Find where the given text appears and provide that cell's center as (x, y) coordinate. 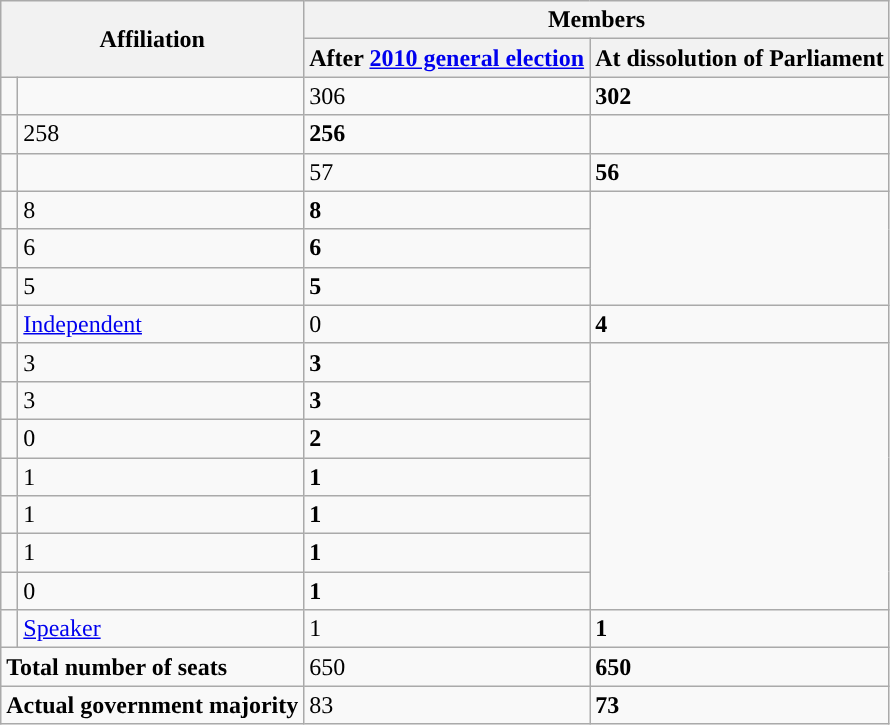
4 (740, 324)
After 2010 general election (447, 58)
306 (447, 96)
Total number of seats (152, 667)
At dissolution of Parliament (740, 58)
57 (447, 172)
258 (161, 134)
83 (447, 705)
302 (740, 96)
Actual government majority (152, 705)
56 (740, 172)
Affiliation (152, 39)
Members (597, 20)
Independent (161, 324)
2 (447, 438)
73 (740, 705)
256 (447, 134)
Speaker (161, 629)
